For the text-containing cell, return its midpoint in (X, Y) coordinate format. 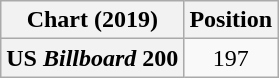
Chart (2019) (92, 20)
197 (231, 58)
Position (231, 20)
US Billboard 200 (92, 58)
